Provide the (X, Y) coordinate of the cell's center where the given text is located.  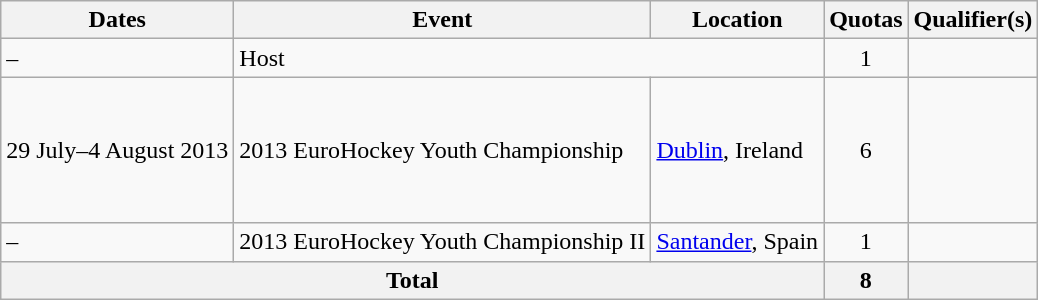
29 July–4 August 2013 (118, 150)
2013 EuroHockey Youth Championship (442, 150)
Dates (118, 20)
8 (866, 280)
Quotas (866, 20)
Host (529, 58)
Location (738, 20)
Total (412, 280)
Santander, Spain (738, 242)
Dublin, Ireland (738, 150)
Event (442, 20)
2013 EuroHockey Youth Championship II (442, 242)
6 (866, 150)
Qualifier(s) (973, 20)
